Locate the cell with the specified text and output its [x, y] center coordinate. 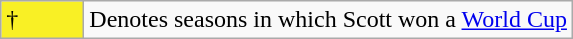
Denotes seasons in which Scott won a World Cup [328, 20]
† [42, 20]
